For the text-containing cell, return its midpoint in (X, Y) coordinate format. 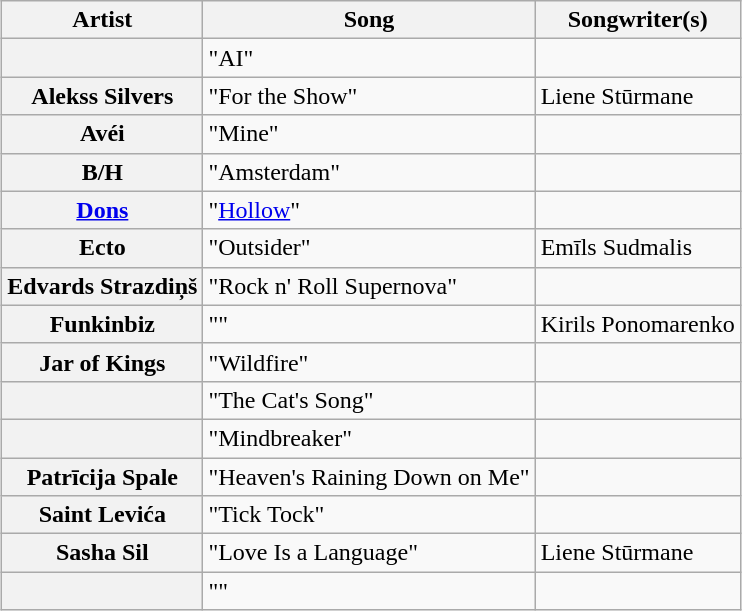
Kirils Ponomarenko (638, 324)
Dons (102, 210)
"Rock n' Roll Supernova" (369, 286)
Edvards Strazdiņš (102, 286)
Alekss Silvers (102, 96)
Avéi (102, 134)
"Outsider" (369, 248)
"AI" (369, 58)
Songwriter(s) (638, 20)
Saint Levića (102, 515)
"The Cat's Song" (369, 400)
"Amsterdam" (369, 172)
Ecto (102, 248)
Song (369, 20)
"Mine" (369, 134)
Sasha Sil (102, 553)
Patrīcija Spale (102, 477)
"For the Show" (369, 96)
Funkinbiz (102, 324)
Artist (102, 20)
"Hollow" (369, 210)
Emīls Sudmalis (638, 248)
B/H (102, 172)
Jar of Kings (102, 362)
"Tick Tock" (369, 515)
"Heaven's Raining Down on Me" (369, 477)
"Love Is a Language" (369, 553)
"Wildfire" (369, 362)
"Mindbreaker" (369, 438)
